Return [X, Y] of the center of cell containing provided text 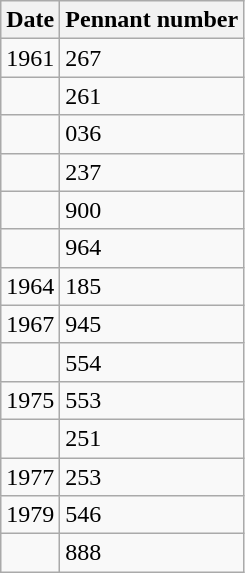
251 [152, 438]
237 [152, 172]
261 [152, 96]
1979 [30, 515]
553 [152, 400]
036 [152, 134]
554 [152, 362]
Date [30, 20]
1967 [30, 324]
945 [152, 324]
964 [152, 248]
1975 [30, 400]
900 [152, 210]
253 [152, 477]
267 [152, 58]
546 [152, 515]
185 [152, 286]
1977 [30, 477]
1961 [30, 58]
Pennant number [152, 20]
888 [152, 553]
1964 [30, 286]
